Return the (X, Y) coordinate for the center point of the cell that contains the specified text.  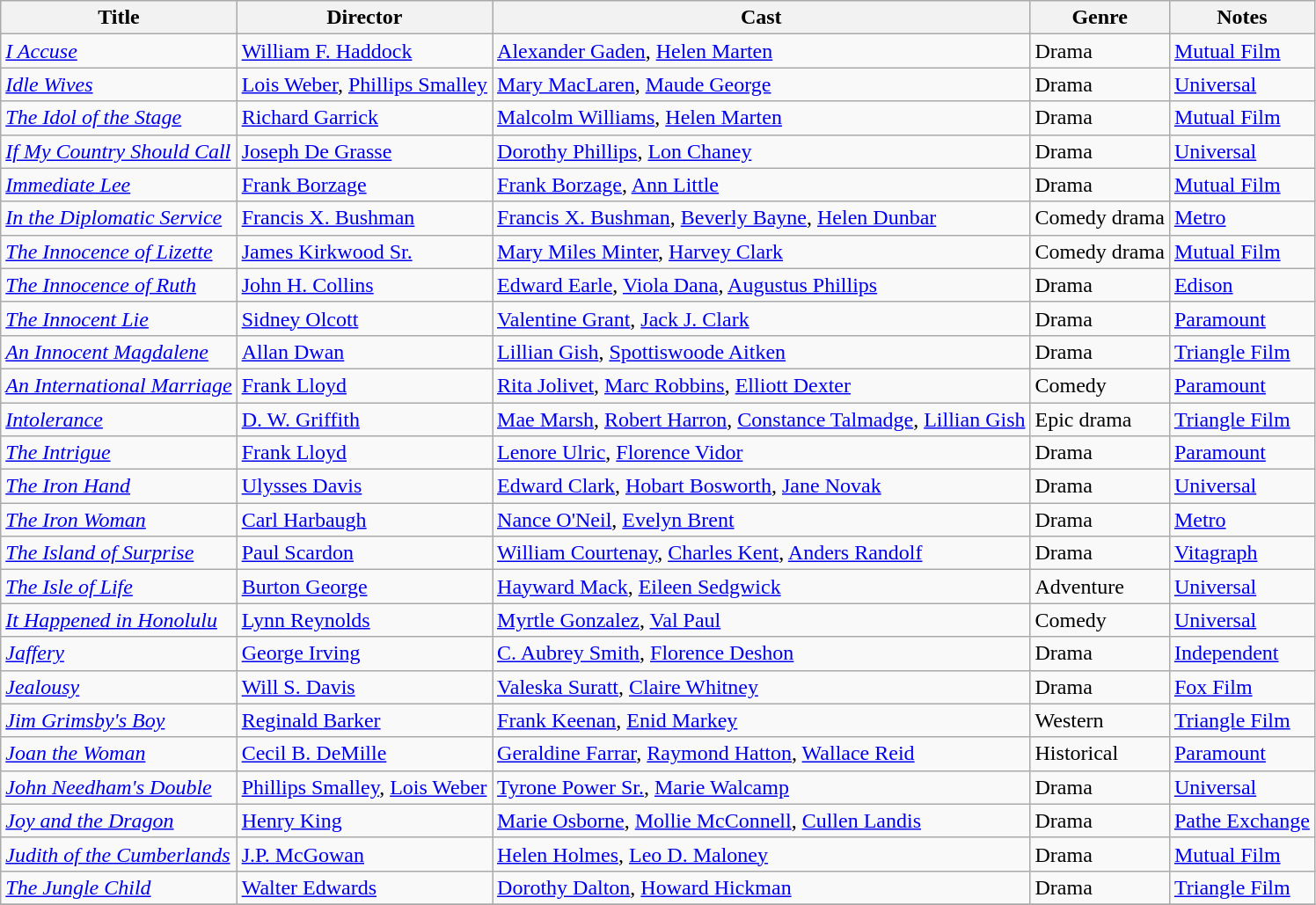
Joan the Woman (119, 754)
Rita Jolivet, Marc Robbins, Elliott Dexter (762, 385)
Genre (1100, 18)
John H. Collins (364, 285)
The Intrigue (119, 453)
Valentine Grant, Jack J. Clark (762, 318)
Ulysses Davis (364, 486)
Frank Borzage, Ann Little (762, 185)
Edward Earle, Viola Dana, Augustus Phillips (762, 285)
Malcolm Williams, Helen Marten (762, 118)
Geraldine Farrar, Raymond Hatton, Wallace Reid (762, 754)
Immediate Lee (119, 185)
Alexander Gaden, Helen Marten (762, 51)
George Irving (364, 653)
Frank Keenan, Enid Markey (762, 720)
The Innocent Lie (119, 318)
Fox Film (1242, 687)
Jealousy (119, 687)
The Island of Surprise (119, 553)
John Needham's Double (119, 787)
Director (364, 18)
Cast (762, 18)
Judith of the Cumberlands (119, 854)
The Isle of Life (119, 587)
Walter Edwards (364, 887)
It Happened in Honolulu (119, 620)
I Accuse (119, 51)
Cecil B. DeMille (364, 754)
Henry King (364, 821)
Edison (1242, 285)
Valeska Suratt, Claire Whitney (762, 687)
Burton George (364, 587)
Will S. Davis (364, 687)
Title (119, 18)
C. Aubrey Smith, Florence Deshon (762, 653)
James Kirkwood Sr. (364, 252)
Edward Clark, Hobart Bosworth, Jane Novak (762, 486)
Jaffery (119, 653)
Nance O'Neil, Evelyn Brent (762, 520)
Frank Borzage (364, 185)
In the Diplomatic Service (119, 218)
Mary Miles Minter, Harvey Clark (762, 252)
An Innocent Magdalene (119, 352)
The Iron Woman (119, 520)
Historical (1100, 754)
Richard Garrick (364, 118)
Helen Holmes, Leo D. Maloney (762, 854)
The Iron Hand (119, 486)
Mae Marsh, Robert Harron, Constance Talmadge, Lillian Gish (762, 420)
Jim Grimsby's Boy (119, 720)
The Jungle Child (119, 887)
Lillian Gish, Spottiswoode Aitken (762, 352)
William F. Haddock (364, 51)
Adventure (1100, 587)
Carl Harbaugh (364, 520)
Phillips Smalley, Lois Weber (364, 787)
Epic drama (1100, 420)
Tyrone Power Sr., Marie Walcamp (762, 787)
Reginald Barker (364, 720)
The Innocence of Lizette (119, 252)
If My Country Should Call (119, 151)
D. W. Griffith (364, 420)
Western (1100, 720)
Myrtle Gonzalez, Val Paul (762, 620)
Lenore Ulric, Florence Vidor (762, 453)
Vitagraph (1242, 553)
Joy and the Dragon (119, 821)
Francis X. Bushman, Beverly Bayne, Helen Dunbar (762, 218)
The Innocence of Ruth (119, 285)
Mary MacLaren, Maude George (762, 84)
Dorothy Dalton, Howard Hickman (762, 887)
Hayward Mack, Eileen Sedgwick (762, 587)
Marie Osborne, Mollie McConnell, Cullen Landis (762, 821)
Lois Weber, Phillips Smalley (364, 84)
William Courtenay, Charles Kent, Anders Randolf (762, 553)
Pathe Exchange (1242, 821)
Francis X. Bushman (364, 218)
J.P. McGowan (364, 854)
An International Marriage (119, 385)
Intolerance (119, 420)
Independent (1242, 653)
Sidney Olcott (364, 318)
Allan Dwan (364, 352)
Lynn Reynolds (364, 620)
The Idol of the Stage (119, 118)
Paul Scardon (364, 553)
Dorothy Phillips, Lon Chaney (762, 151)
Notes (1242, 18)
Idle Wives (119, 84)
Joseph De Grasse (364, 151)
